Pinpoint the cell where the given text exists, returning its [x, y] midpoint coordinate. 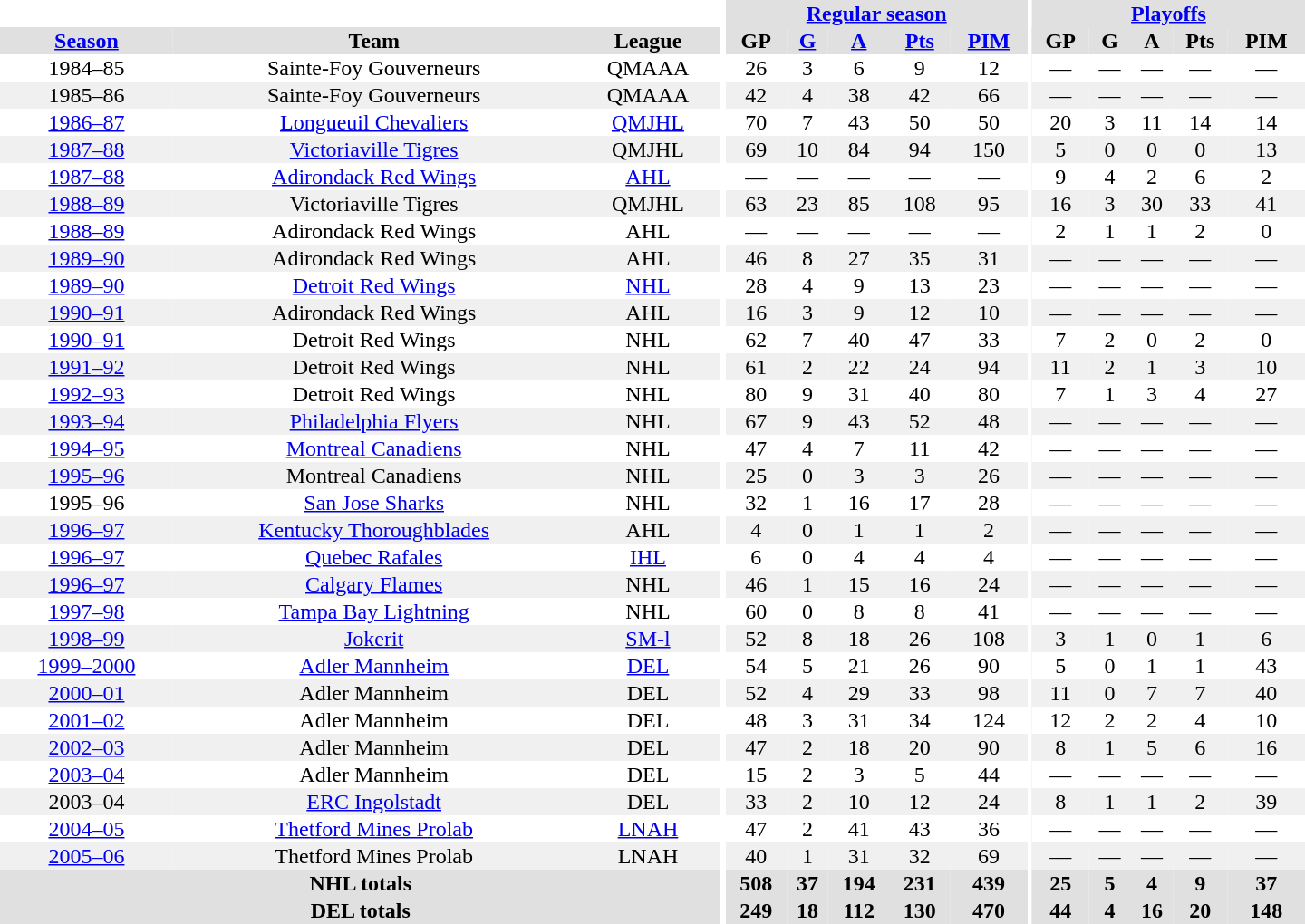
54 [756, 666]
Season [87, 41]
231 [919, 883]
508 [756, 883]
130 [919, 910]
63 [756, 204]
98 [988, 693]
67 [756, 421]
470 [988, 910]
2000–01 [87, 693]
1997–98 [87, 611]
San Jose Sharks [373, 503]
148 [1266, 910]
NHL totals [361, 883]
Playoffs [1169, 14]
95 [988, 204]
2004–05 [87, 829]
ERC Ingolstadt [373, 802]
DEL totals [361, 910]
249 [756, 910]
1984–85 [87, 68]
30 [1152, 204]
1985–86 [87, 95]
1991–92 [87, 367]
84 [859, 149]
League [647, 41]
38 [859, 95]
112 [859, 910]
21 [859, 666]
36 [988, 829]
62 [756, 340]
124 [988, 720]
Calgary Flames [373, 584]
Team [373, 41]
22 [859, 367]
150 [988, 149]
60 [756, 611]
Philadelphia Flyers [373, 421]
1994–95 [87, 448]
439 [988, 883]
Kentucky Thoroughblades [373, 530]
Tampa Bay Lightning [373, 611]
2002–03 [87, 747]
Jokerit [373, 639]
Longueuil Chevaliers [373, 122]
194 [859, 883]
2001–02 [87, 720]
34 [919, 720]
Regular season [877, 14]
IHL [647, 557]
Quebec Rafales [373, 557]
17 [919, 503]
85 [859, 204]
66 [988, 95]
1992–93 [87, 394]
35 [919, 258]
1986–87 [87, 122]
29 [859, 693]
39 [1266, 802]
2005–06 [87, 856]
61 [756, 367]
1993–94 [87, 421]
70 [756, 122]
SM-l [647, 639]
1999–2000 [87, 666]
1998–99 [87, 639]
